For the text-containing cell, return its midpoint in (X, Y) coordinate format. 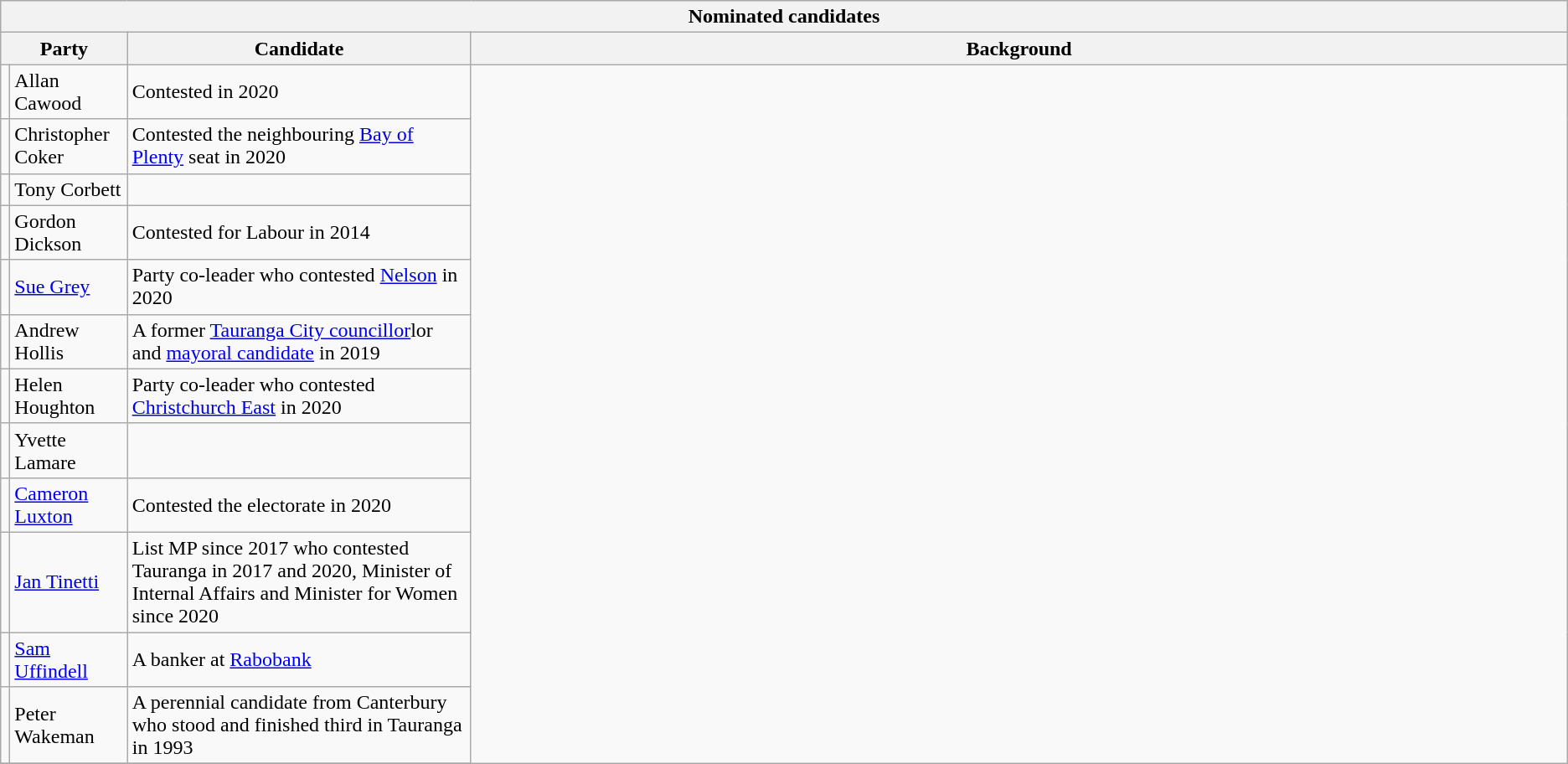
Sam Uffindell (69, 658)
A perennial candidate from Canterbury who stood and finished third in Tauranga in 1993 (299, 725)
Tony Corbett (69, 189)
Sue Grey (69, 286)
Christopher Coker (69, 146)
Background (1019, 49)
Nominated candidates (784, 17)
Cameron Luxton (69, 504)
Contested for Labour in 2014 (299, 233)
Peter Wakeman (69, 725)
List MP since 2017 who contested Tauranga in 2017 and 2020, Minister of Internal Affairs and Minister for Women since 2020 (299, 581)
Allan Cawood (69, 92)
Jan Tinetti (69, 581)
Gordon Dickson (69, 233)
A former Tauranga City councillorlor and mayoral candidate in 2019 (299, 342)
A banker at Rabobank (299, 658)
Candidate (299, 49)
Andrew Hollis (69, 342)
Helen Houghton (69, 395)
Party co-leader who contested Christchurch East in 2020 (299, 395)
Party (64, 49)
Yvette Lamare (69, 451)
Contested the electorate in 2020 (299, 504)
Contested the neighbouring Bay of Plenty seat in 2020 (299, 146)
Party co-leader who contested Nelson in 2020 (299, 286)
Contested in 2020 (299, 92)
